Capture the cell that displays the provided text and extract its [x, y] central coordinate. 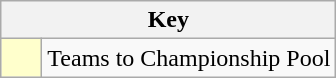
Teams to Championship Pool [189, 58]
Key [168, 20]
